Return the (x, y) coordinate for the center point of the cell that contains the specified text.  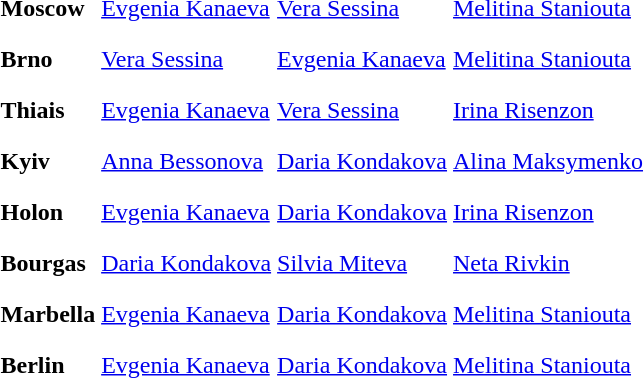
Silvia Miteva (362, 263)
Anna Bessonova (186, 161)
